Return the [x, y] coordinate for the center point of the cell that contains the specified text.  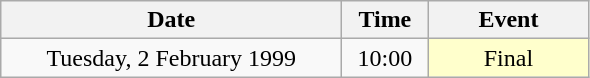
Tuesday, 2 February 1999 [172, 58]
Final [508, 58]
Event [508, 20]
Time [385, 20]
10:00 [385, 58]
Date [172, 20]
